For the text-containing cell, return its midpoint in (X, Y) coordinate format. 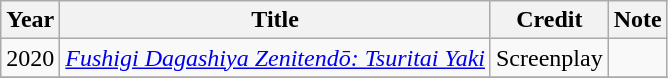
Title (276, 20)
Credit (549, 20)
Note (638, 20)
Screenplay (549, 58)
Fushigi Dagashiya Zenitendō: Tsuritai Yaki (276, 58)
Year (30, 20)
2020 (30, 58)
